Extract the [X, Y] coordinate from the center of the cell holding the provided text.  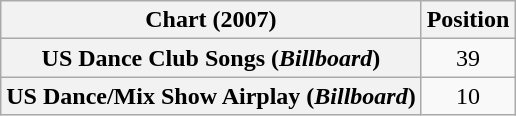
Position [468, 20]
10 [468, 96]
Chart (2007) [211, 20]
39 [468, 58]
US Dance Club Songs (Billboard) [211, 58]
US Dance/Mix Show Airplay (Billboard) [211, 96]
